Output the [X, Y] coordinate of the center of the cell containing the given text.  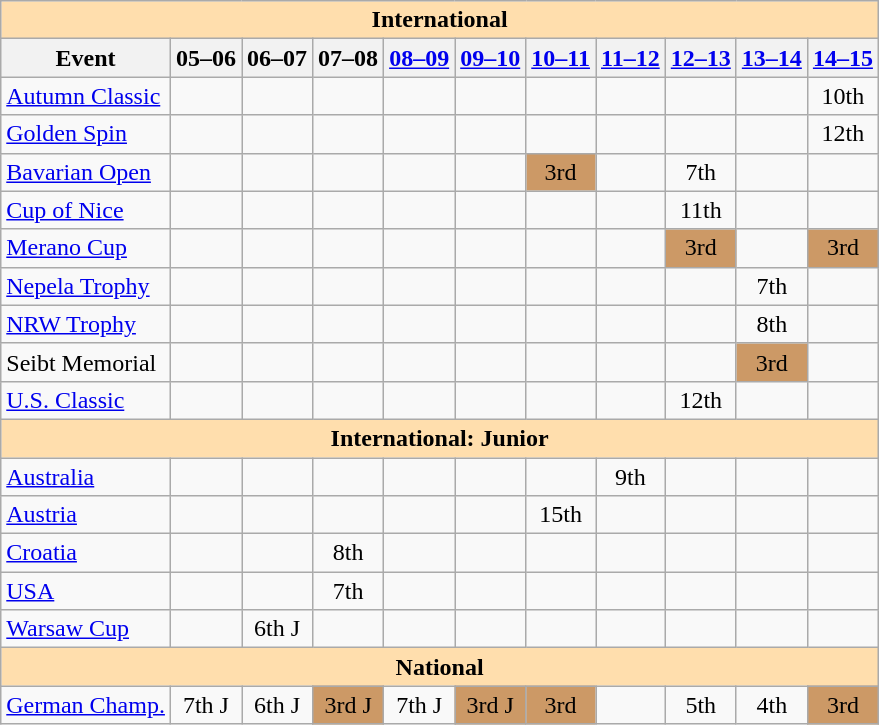
15th [561, 515]
09–10 [490, 58]
12–13 [700, 58]
Australia [86, 477]
11th [700, 210]
Nepela Trophy [86, 286]
Autumn Classic [86, 96]
Seibt Memorial [86, 362]
Croatia [86, 553]
Cup of Nice [86, 210]
06–07 [278, 58]
U.S. Classic [86, 400]
Warsaw Cup [86, 629]
10th [842, 96]
International: Junior [440, 438]
German Champ. [86, 705]
National [440, 667]
10–11 [561, 58]
14–15 [842, 58]
International [440, 20]
Austria [86, 515]
4th [772, 705]
9th [631, 477]
13–14 [772, 58]
Event [86, 58]
Golden Spin [86, 134]
07–08 [348, 58]
Bavarian Open [86, 172]
05–06 [206, 58]
Merano Cup [86, 248]
USA [86, 591]
NRW Trophy [86, 324]
11–12 [631, 58]
5th [700, 705]
08–09 [420, 58]
